For the text-containing cell, return its midpoint in [x, y] coordinate format. 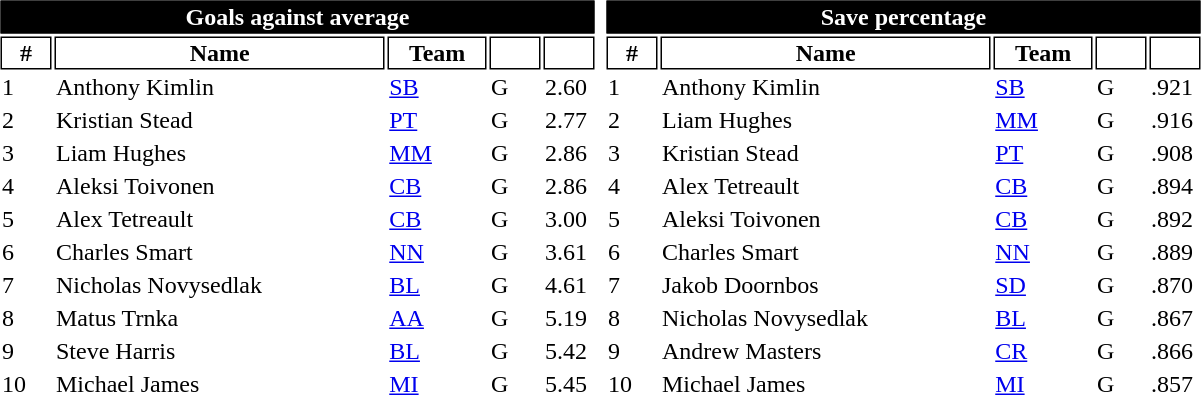
SD [1044, 285]
.866 [1176, 351]
Matus Trnka [219, 319]
Save percentage [903, 16]
5.42 [570, 351]
3.61 [570, 253]
4.61 [570, 285]
Jakob Doornbos [825, 285]
3.00 [570, 219]
.916 [1176, 121]
.894 [1176, 187]
.921 [1176, 87]
.870 [1176, 285]
Andrew Masters [825, 351]
AA [438, 319]
.892 [1176, 219]
5.19 [570, 319]
.908 [1176, 153]
2.60 [570, 87]
Goals against average [297, 16]
CR [1044, 351]
2.77 [570, 121]
Steve Harris [219, 351]
.867 [1176, 319]
.889 [1176, 253]
